For the text-containing cell, return its midpoint in [X, Y] coordinate format. 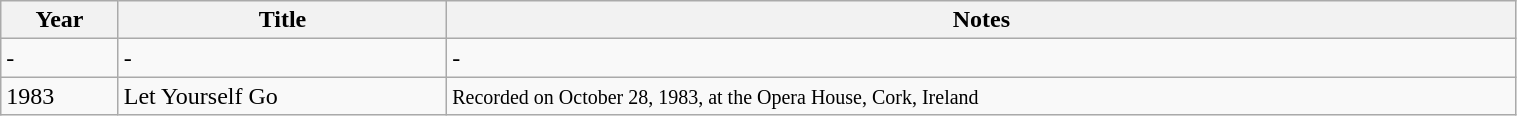
Let Yourself Go [282, 96]
Title [282, 20]
Notes [982, 20]
Recorded on October 28, 1983, at the Opera House, Cork, Ireland [982, 96]
1983 [60, 96]
Year [60, 20]
